Detect which cell encompasses the target text, then output its (X, Y) center coordinate. 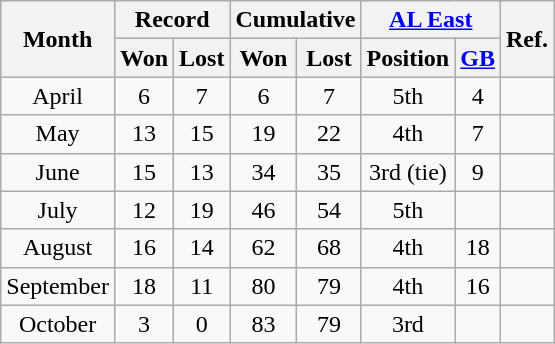
GB (478, 58)
October (58, 324)
June (58, 172)
Month (58, 39)
4 (478, 96)
Record (172, 20)
3 (144, 324)
August (58, 248)
3rd (tie) (408, 172)
35 (329, 172)
9 (478, 172)
Ref. (528, 39)
April (58, 96)
14 (202, 248)
62 (264, 248)
54 (329, 210)
May (58, 134)
83 (264, 324)
46 (264, 210)
September (58, 286)
AL East (431, 20)
12 (144, 210)
80 (264, 286)
0 (202, 324)
3rd (408, 324)
68 (329, 248)
July (58, 210)
11 (202, 286)
Cumulative (296, 20)
22 (329, 134)
Position (408, 58)
34 (264, 172)
